Capture the cell that displays the provided text and extract its [X, Y] central coordinate. 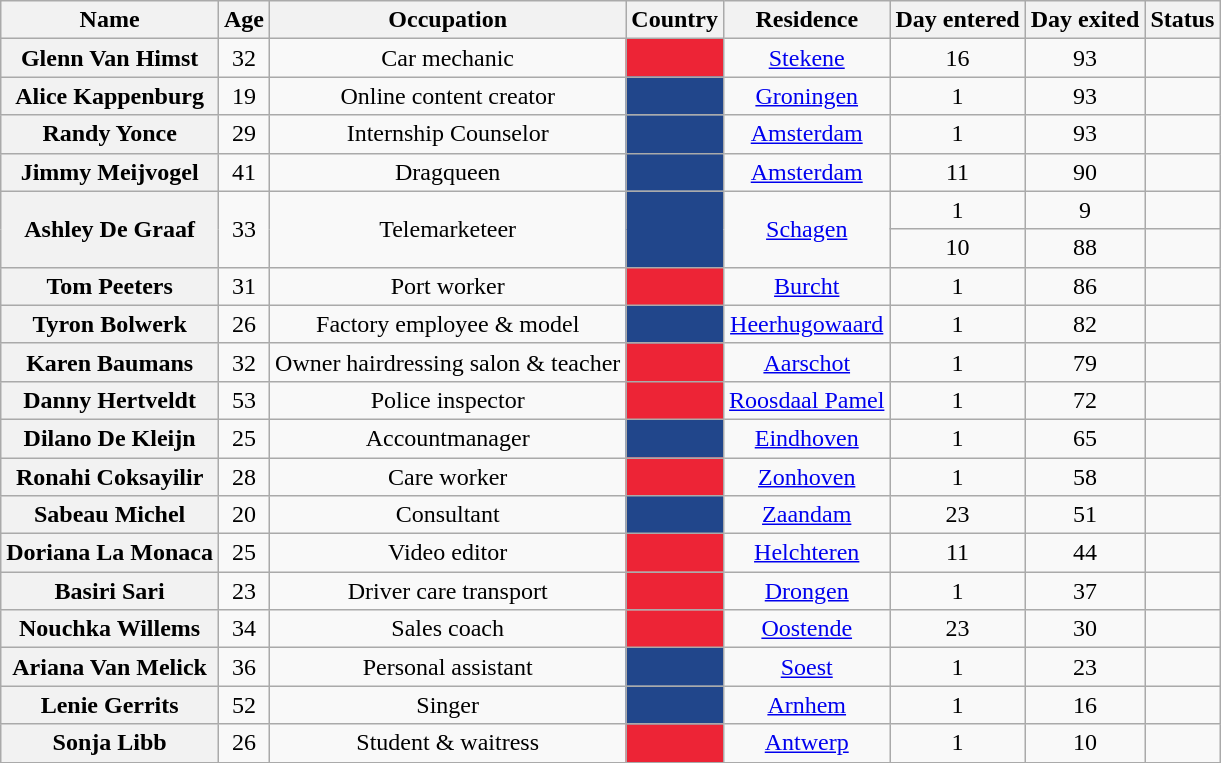
29 [244, 134]
Dragqueen [448, 172]
Lenie Gerrits [110, 705]
53 [244, 400]
Sales coach [448, 629]
Singer [448, 705]
Jimmy Meijvogel [110, 172]
44 [1085, 553]
Danny Hertveldt [110, 400]
Soest [807, 667]
Driver care transport [448, 591]
88 [1085, 248]
Ashley De Graaf [110, 229]
Stekene [807, 58]
30 [1085, 629]
Oostende [807, 629]
Arnhem [807, 705]
Nouchka Willems [110, 629]
Glenn Van Himst [110, 58]
Day exited [1085, 20]
19 [244, 96]
Roosdaal Pamel [807, 400]
Dilano De Kleijn [110, 438]
20 [244, 515]
82 [1085, 324]
9 [1085, 210]
33 [244, 229]
86 [1085, 286]
Zonhoven [807, 477]
Day entered [958, 20]
Ronahi Coksayilir [110, 477]
Video editor [448, 553]
Residence [807, 20]
52 [244, 705]
Online content creator [448, 96]
Country [675, 20]
Drongen [807, 591]
Status [1182, 20]
Heerhugowaard [807, 324]
Owner hairdressing salon & teacher [448, 362]
90 [1085, 172]
Sonja Libb [110, 743]
Telemarketeer [448, 229]
Tom Peeters [110, 286]
Port worker [448, 286]
36 [244, 667]
Factory employee & model [448, 324]
Antwerp [807, 743]
Care worker [448, 477]
34 [244, 629]
79 [1085, 362]
31 [244, 286]
Internship Counselor [448, 134]
Doriana La Monaca [110, 553]
Burcht [807, 286]
Tyron Bolwerk [110, 324]
Alice Kappenburg [110, 96]
51 [1085, 515]
Randy Yonce [110, 134]
Student & waitress [448, 743]
Car mechanic [448, 58]
Occupation [448, 20]
41 [244, 172]
Schagen [807, 229]
65 [1085, 438]
Aarschot [807, 362]
Sabeau Michel [110, 515]
72 [1085, 400]
Ariana Van Melick [110, 667]
Police inspector [448, 400]
Name [110, 20]
Age [244, 20]
Groningen [807, 96]
Personal assistant [448, 667]
Consultant [448, 515]
Basiri Sari [110, 591]
Accountmanager [448, 438]
58 [1085, 477]
28 [244, 477]
Karen Baumans [110, 362]
Zaandam [807, 515]
Helchteren [807, 553]
37 [1085, 591]
Eindhoven [807, 438]
